Determine the [X, Y] coordinate at the center of the cell enclosing the given text.  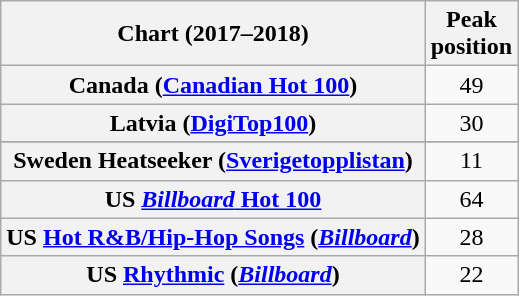
US Hot R&B/Hip-Hop Songs (Billboard) [213, 237]
49 [471, 85]
Canada (Canadian Hot 100) [213, 85]
64 [471, 199]
Sweden Heatseeker (Sverigetopplistan) [213, 161]
US Billboard Hot 100 [213, 199]
US Rhythmic (Billboard) [213, 275]
28 [471, 237]
11 [471, 161]
Peak position [471, 34]
22 [471, 275]
Chart (2017–2018) [213, 34]
Latvia (DigiTop100) [213, 123]
30 [471, 123]
